Extract the (x, y) coordinate from the center of the cell holding the provided text.  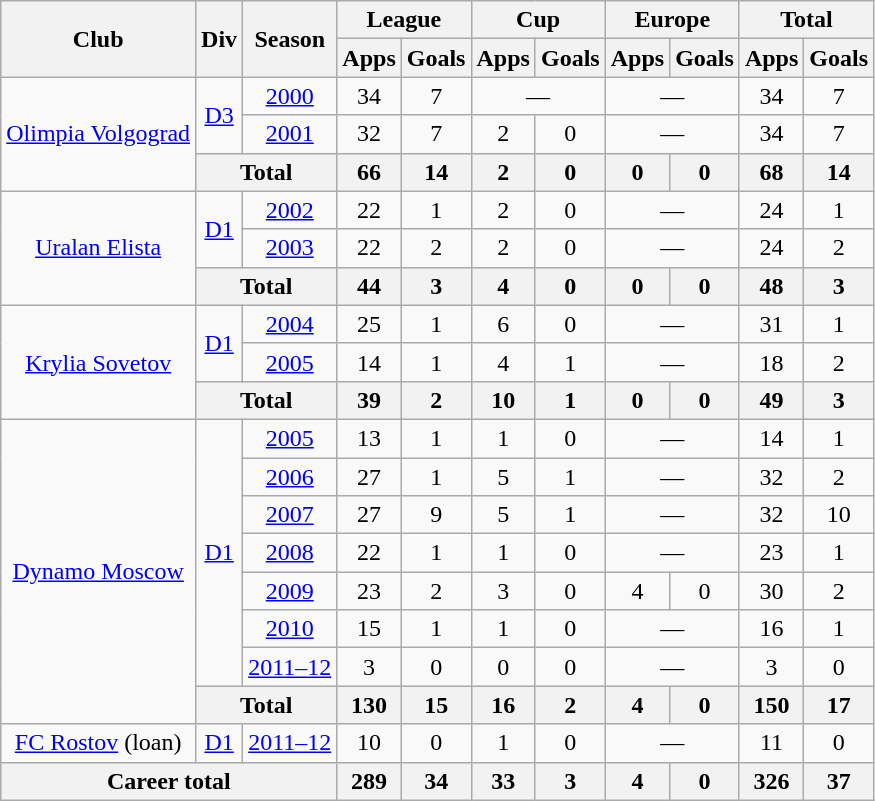
37 (839, 781)
Div (220, 39)
6 (503, 324)
FC Rostov (loan) (98, 743)
Season (290, 39)
13 (369, 438)
326 (771, 781)
30 (771, 591)
68 (771, 172)
11 (771, 743)
44 (369, 286)
17 (839, 705)
2001 (290, 134)
25 (369, 324)
Olimpia Volgograd (98, 134)
2006 (290, 477)
2010 (290, 629)
49 (771, 400)
66 (369, 172)
289 (369, 781)
Career total (169, 781)
39 (369, 400)
2000 (290, 96)
D3 (220, 115)
2004 (290, 324)
33 (503, 781)
2003 (290, 248)
Krylia Sovetov (98, 362)
Uralan Elista (98, 248)
31 (771, 324)
9 (436, 515)
2008 (290, 553)
130 (369, 705)
2007 (290, 515)
2009 (290, 591)
2002 (290, 210)
Club (98, 39)
Cup (538, 20)
18 (771, 362)
Dynamo Moscow (98, 571)
150 (771, 705)
League (404, 20)
48 (771, 286)
Europe (672, 20)
